Return (x, y) of the center of cell containing provided text 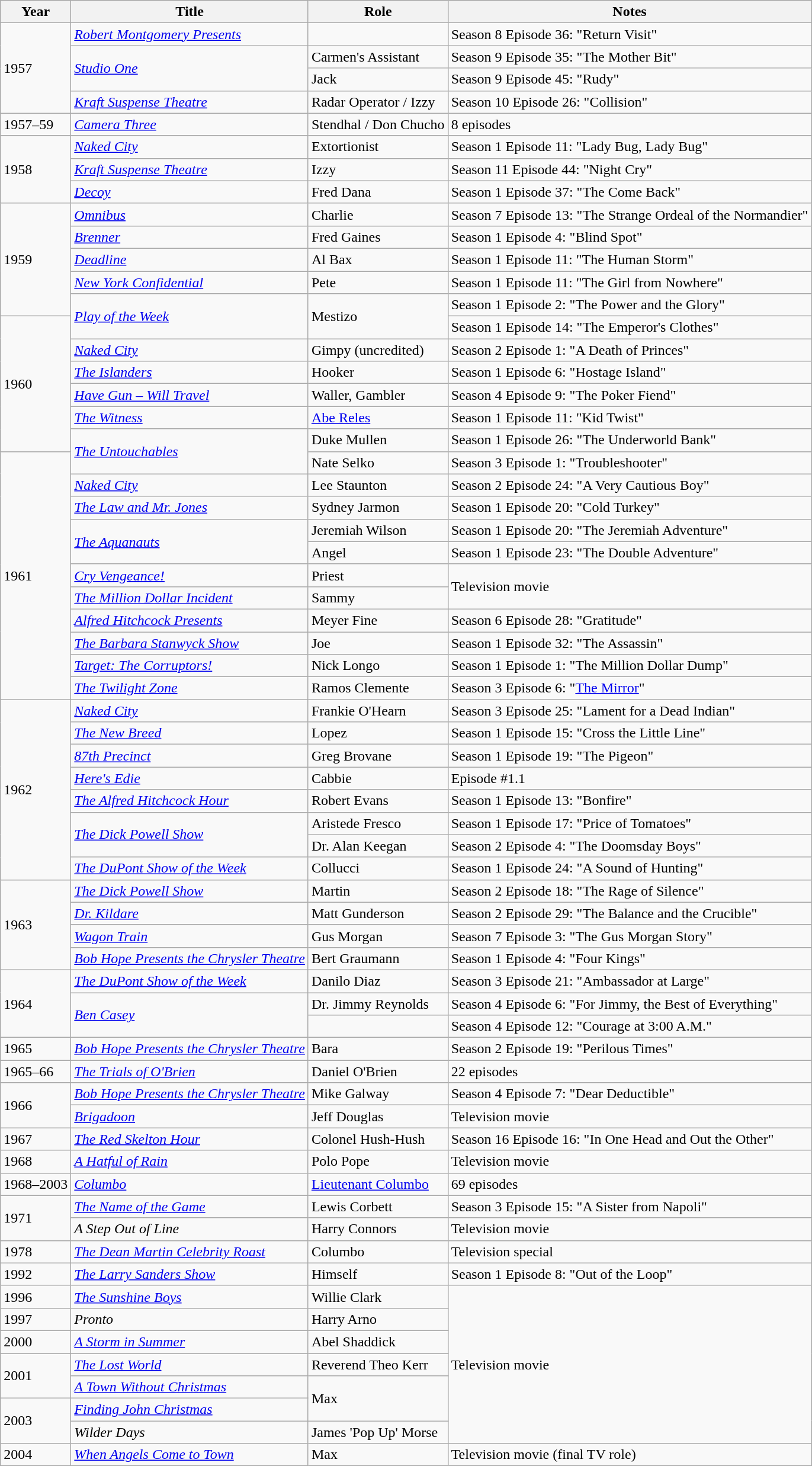
Charlie (378, 214)
87th Precinct (190, 756)
Finding John Christmas (190, 1410)
Camera Three (190, 124)
1962 (36, 790)
Television special (630, 1252)
Season 1 Episode 11: "The Human Storm" (630, 259)
Season 1 Episode 23: "The Double Adventure" (630, 553)
Notes (630, 12)
Hooker (378, 373)
Season 3 Episode 21: "Ambassador at Large" (630, 981)
Season 1 Episode 11: "Lady Bug, Lady Bug" (630, 147)
22 episodes (630, 1072)
Season 3 Episode 25: "Lament for a Dead Indian" (630, 711)
2000 (36, 1342)
Duke Mullen (378, 440)
The Million Dollar Incident (190, 598)
Lewis Corbett (378, 1207)
Season 1 Episode 26: "The Underworld Bank" (630, 440)
1978 (36, 1252)
Season 7 Episode 3: "The Gus Morgan Story" (630, 936)
Extortionist (378, 147)
Ben Casey (190, 1015)
Here's Edie (190, 778)
1968 (36, 1162)
The Witness (190, 418)
Al Bax (378, 259)
1996 (36, 1297)
Season 1 Episode 37: "The Come Back" (630, 192)
Season 11 Episode 44: "Night Cry" (630, 169)
1967 (36, 1139)
Cabbie (378, 778)
Wagon Train (190, 936)
Himself (378, 1274)
The Islanders (190, 373)
Season 8 Episode 36: "Return Visit" (630, 34)
Lopez (378, 733)
Martin (378, 891)
A Step Out of Line (190, 1229)
Pete (378, 283)
The Sunshine Boys (190, 1297)
Season 2 Episode 29: "The Balance and the Crucible" (630, 913)
Lee Staunton (378, 485)
1992 (36, 1274)
Mike Galway (378, 1094)
Ramos Clemente (378, 688)
1958 (36, 169)
Alfred Hitchcock Presents (190, 620)
Robert Evans (378, 801)
1957 (36, 68)
Season 1 Episode 6: "Hostage Island" (630, 373)
The Red Skelton Hour (190, 1139)
Polo Pope (378, 1162)
Sydney Jarmon (378, 508)
Abe Reles (378, 418)
Jeff Douglas (378, 1117)
The Law and Mr. Jones (190, 508)
Jack (378, 79)
Season 7 Episode 13: "The Strange Ordeal of the Normandier" (630, 214)
Wilder Days (190, 1432)
Fred Dana (378, 192)
Season 16 Episode 16: "In One Head and Out the Other" (630, 1139)
The Lost World (190, 1364)
Nick Longo (378, 666)
Season 1 Episode 1: "The Million Dollar Dump" (630, 666)
The Alfred Hitchcock Hour (190, 801)
Season 2 Episode 19: "Perilous Times" (630, 1049)
Season 2 Episode 1: "A Death of Princes" (630, 350)
When Angels Come to Town (190, 1455)
Izzy (378, 169)
Season 2 Episode 24: "A Very Cautious Boy" (630, 485)
Lieutenant Columbo (378, 1184)
Frankie O'Hearn (378, 711)
Season 4 Episode 9: "The Poker Fiend" (630, 395)
Abel Shaddick (378, 1342)
Television movie (final TV role) (630, 1455)
The Untouchables (190, 451)
Cry Vengeance! (190, 575)
Season 4 Episode 6: "For Jimmy, the Best of Everything" (630, 1004)
A Hatful of Rain (190, 1162)
Season 9 Episode 35: "The Mother Bit" (630, 57)
Episode #1.1 (630, 778)
Dr. Alan Keegan (378, 846)
Season 1 Episode 11: "The Girl from Nowhere" (630, 283)
1957–59 (36, 124)
Season 1 Episode 11: "Kid Twist" (630, 418)
Season 1 Episode 20: "Cold Turkey" (630, 508)
Robert Montgomery Presents (190, 34)
1960 (36, 384)
1997 (36, 1319)
Title (190, 12)
The Dean Martin Celebrity Roast (190, 1252)
2001 (36, 1375)
2003 (36, 1421)
Harry Arno (378, 1319)
Aristede Fresco (378, 823)
1961 (36, 576)
1963 (36, 925)
Target: The Corruptors! (190, 666)
Angel (378, 553)
The Larry Sanders Show (190, 1274)
Season 1 Episode 15: "Cross the Little Line" (630, 733)
Season 4 Episode 7: "Dear Deductible" (630, 1094)
A Storm in Summer (190, 1342)
Stendhal / Don Chucho (378, 124)
Priest (378, 575)
1966 (36, 1105)
Nate Selko (378, 463)
The Twilight Zone (190, 688)
2004 (36, 1455)
Dr. Kildare (190, 913)
Sammy (378, 598)
Fred Gaines (378, 237)
Studio One (190, 68)
Greg Brovane (378, 756)
Daniel O'Brien (378, 1072)
Season 3 Episode 15: "A Sister from Napoli" (630, 1207)
Season 3 Episode 6: "The Mirror" (630, 688)
Decoy (190, 192)
Season 9 Episode 45: "Rudy" (630, 79)
Season 1 Episode 8: "Out of the Loop" (630, 1274)
1971 (36, 1218)
Jeremiah Wilson (378, 530)
Radar Operator / Izzy (378, 102)
Season 1 Episode 4: "Blind Spot" (630, 237)
Season 1 Episode 4: "Four Kings" (630, 958)
Mestizo (378, 316)
Reverend Theo Kerr (378, 1364)
Play of the Week (190, 316)
Dr. Jimmy Reynolds (378, 1004)
Omnibus (190, 214)
Carmen's Assistant (378, 57)
The Name of the Game (190, 1207)
Season 1 Episode 32: "The Assassin" (630, 643)
Pronto (190, 1319)
1964 (36, 1003)
Colonel Hush-Hush (378, 1139)
1959 (36, 259)
69 episodes (630, 1184)
Joe (378, 643)
8 episodes (630, 124)
Season 2 Episode 4: "The Doomsday Boys" (630, 846)
Season 6 Episode 28: "Gratitude" (630, 620)
Season 4 Episode 12: "Courage at 3:00 A.M." (630, 1026)
Deadline (190, 259)
Harry Connors (378, 1229)
Season 2 Episode 18: "The Rage of Silence" (630, 891)
Role (378, 12)
Willie Clark (378, 1297)
Season 3 Episode 1: "Troubleshooter" (630, 463)
Gimpy (uncredited) (378, 350)
Season 1 Episode 19: "The Pigeon" (630, 756)
Season 1 Episode 14: "The Emperor's Clothes" (630, 328)
Season 1 Episode 13: "Bonfire" (630, 801)
Season 1 Episode 2: "The Power and the Glory" (630, 305)
1965 (36, 1049)
Collucci (378, 868)
Bara (378, 1049)
Have Gun – Will Travel (190, 395)
Gus Morgan (378, 936)
Season 10 Episode 26: "Collision" (630, 102)
Meyer Fine (378, 620)
Brenner (190, 237)
James 'Pop Up' Morse (378, 1432)
The New Breed (190, 733)
Brigadoon (190, 1117)
Year (36, 12)
The Barbara Stanwyck Show (190, 643)
Bert Graumann (378, 958)
Waller, Gambler (378, 395)
The Trials of O'Brien (190, 1072)
Season 1 Episode 20: "The Jeremiah Adventure" (630, 530)
Season 1 Episode 24: "A Sound of Hunting" (630, 868)
Danilo Diaz (378, 981)
A Town Without Christmas (190, 1387)
Matt Gunderson (378, 913)
Season 1 Episode 17: "Price of Tomatoes" (630, 823)
New York Confidential (190, 283)
The Aquanauts (190, 541)
1965–66 (36, 1072)
1968–2003 (36, 1184)
